Return the (x, y) coordinate for the center point of the cell that contains the specified text.  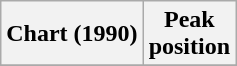
Peakposition (189, 34)
Chart (1990) (72, 34)
